Provide the [x, y] coordinate of the cell's center where the given text is located.  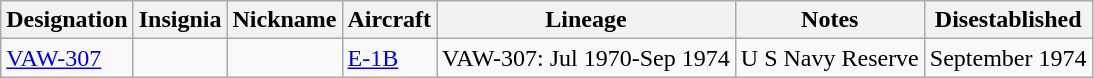
U S Navy Reserve [830, 58]
VAW-307 [67, 58]
VAW-307: Jul 1970-Sep 1974 [586, 58]
Aircraft [390, 20]
Disestablished [1008, 20]
Notes [830, 20]
Designation [67, 20]
September 1974 [1008, 58]
E-1B [390, 58]
Lineage [586, 20]
Nickname [284, 20]
Insignia [180, 20]
